Pinpoint the cell where the given text exists, returning its [x, y] midpoint coordinate. 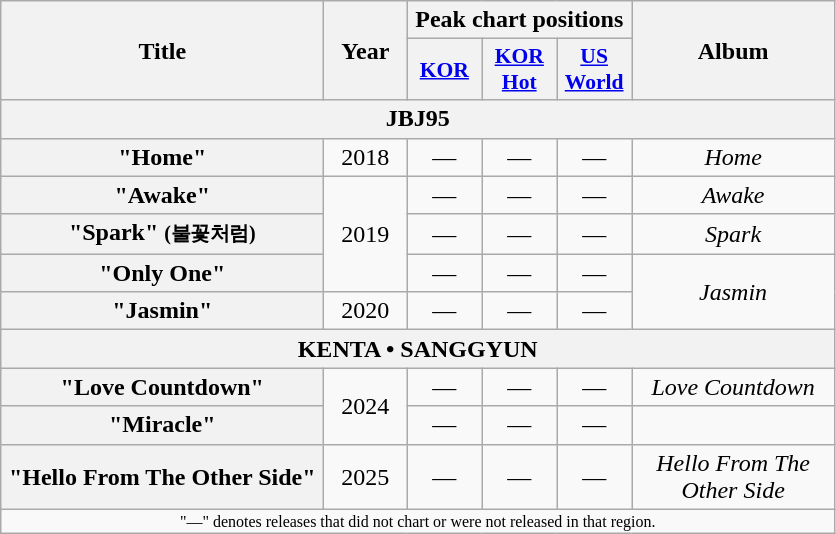
"Love Countdown" [162, 387]
Peak chart positions [520, 20]
2024 [366, 406]
KENTA • SANGGYUN [418, 349]
2019 [366, 234]
Year [366, 50]
Spark [734, 234]
2025 [366, 476]
Love Countdown [734, 387]
KOR [444, 70]
USWorld [594, 70]
"Home" [162, 157]
"—" denotes releases that did not chart or were not released in that region. [418, 521]
"Miracle" [162, 425]
KOR Hot [520, 70]
Title [162, 50]
"Only One" [162, 273]
Jasmin [734, 292]
"Jasmin" [162, 311]
"Awake" [162, 195]
"Hello From The Other Side" [162, 476]
Home [734, 157]
Album [734, 50]
JBJ95 [418, 119]
Hello From The Other Side [734, 476]
2018 [366, 157]
"Spark" (불꽃처럼) [162, 234]
Awake [734, 195]
2020 [366, 311]
